Capture the cell that displays the provided text and extract its [X, Y] central coordinate. 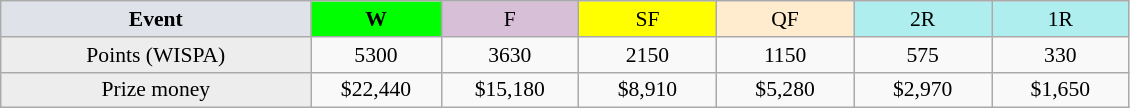
330 [1061, 55]
SF [648, 19]
$15,180 [510, 90]
F [510, 19]
1R [1061, 19]
Points (WISPA) [156, 55]
$5,280 [785, 90]
Event [156, 19]
$2,970 [923, 90]
QF [785, 19]
$8,910 [648, 90]
W [376, 19]
575 [923, 55]
3630 [510, 55]
$22,440 [376, 90]
2R [923, 19]
$1,650 [1061, 90]
5300 [376, 55]
1150 [785, 55]
Prize money [156, 90]
2150 [648, 55]
